Provide the [X, Y] coordinate of the cell's center where the given text is located.  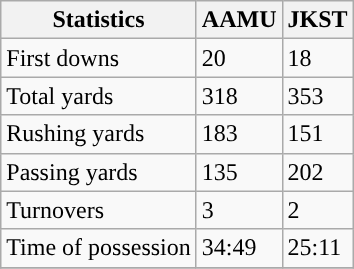
Statistics [99, 20]
18 [318, 58]
20 [239, 58]
AAMU [239, 20]
183 [239, 134]
Time of possession [99, 248]
25:11 [318, 248]
353 [318, 96]
Rushing yards [99, 134]
Turnovers [99, 210]
151 [318, 134]
202 [318, 172]
135 [239, 172]
JKST [318, 20]
3 [239, 210]
2 [318, 210]
Total yards [99, 96]
First downs [99, 58]
318 [239, 96]
34:49 [239, 248]
Passing yards [99, 172]
